Provide the [X, Y] coordinate of the cell's center where the given text is located.  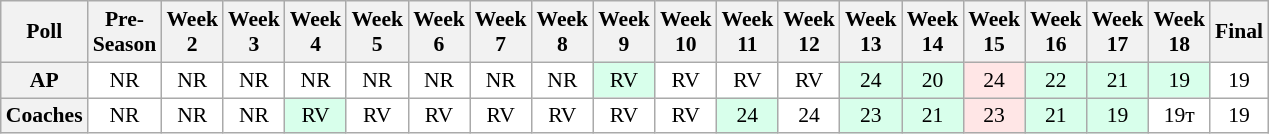
19т [1179, 116]
Week14 [933, 32]
Week11 [748, 32]
Week10 [686, 32]
Week8 [562, 32]
Week18 [1179, 32]
Week4 [316, 32]
Week6 [439, 32]
Week5 [377, 32]
Week13 [871, 32]
Poll [44, 32]
22 [1056, 80]
Week12 [809, 32]
Week3 [254, 32]
Week9 [624, 32]
Week2 [192, 32]
Week16 [1056, 32]
Pre-Season [125, 32]
20 [933, 80]
AP [44, 80]
Final [1239, 32]
Week7 [501, 32]
Coaches [44, 116]
Week17 [1118, 32]
Week15 [994, 32]
